Search for the cell housing the specified text and yield its (X, Y) center coordinate. 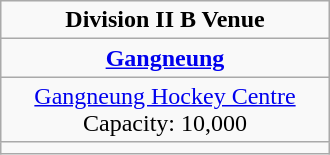
Gangneung Hockey CentreCapacity: 10,000 (165, 110)
Gangneung (165, 58)
Division II B Venue (165, 20)
